Scan for the cell matching the given text and deliver its [X, Y] coordinate at center. 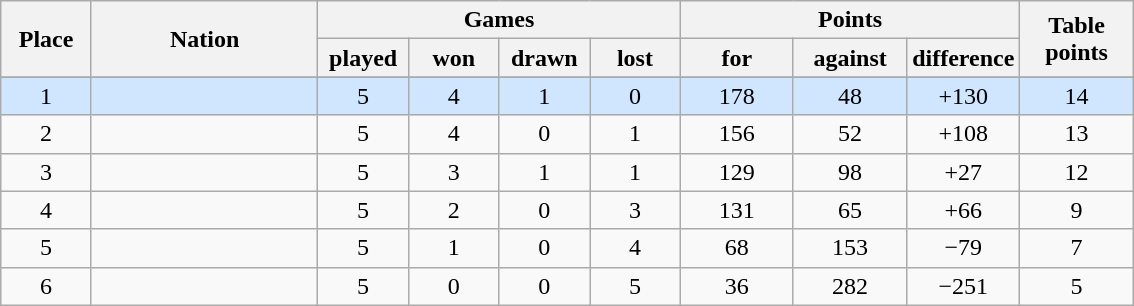
14 [1076, 96]
difference [964, 58]
9 [1076, 210]
−251 [964, 286]
36 [736, 286]
12 [1076, 172]
+66 [964, 210]
6 [46, 286]
Tablepoints [1076, 39]
178 [736, 96]
Nation [204, 39]
+27 [964, 172]
156 [736, 134]
Points [850, 20]
Place [46, 39]
98 [850, 172]
Games [499, 20]
+108 [964, 134]
68 [736, 248]
13 [1076, 134]
131 [736, 210]
drawn [544, 58]
for [736, 58]
52 [850, 134]
65 [850, 210]
48 [850, 96]
129 [736, 172]
+130 [964, 96]
won [454, 58]
153 [850, 248]
−79 [964, 248]
lost [636, 58]
against [850, 58]
played [364, 58]
7 [1076, 248]
282 [850, 286]
